Scan for the cell matching the given text and deliver its [x, y] coordinate at center. 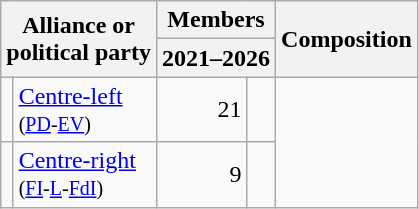
9 [201, 174]
Alliance or political party [79, 39]
Centre-right (FI-L-FdI) [84, 174]
2021–2026 [216, 58]
Members [216, 20]
Composition [347, 39]
21 [201, 110]
Centre-left (PD-EV) [84, 110]
